Capture the cell that displays the provided text and extract its [X, Y] central coordinate. 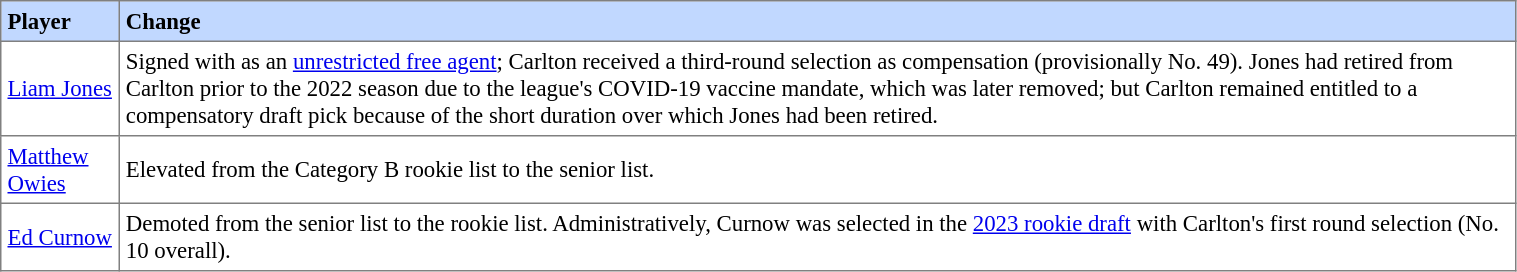
Elevated from the Category B rookie list to the senior list. [818, 170]
Matthew Owies [60, 170]
Liam Jones [60, 88]
Change [818, 21]
Ed Curnow [60, 237]
Player [60, 21]
